Scan for the cell matching the given text and deliver its (X, Y) coordinate at center. 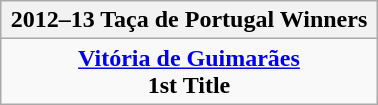
Vitória de Guimarães1st Title (189, 72)
2012–13 Taça de Portugal Winners (189, 20)
